Capture the cell that displays the provided text and extract its [X, Y] central coordinate. 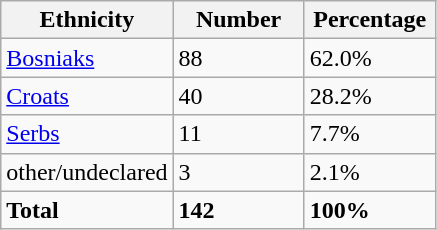
40 [238, 96]
2.1% [370, 172]
other/undeclared [87, 172]
Ethnicity [87, 20]
Number [238, 20]
142 [238, 210]
11 [238, 134]
Bosniaks [87, 58]
Total [87, 210]
Croats [87, 96]
28.2% [370, 96]
3 [238, 172]
Serbs [87, 134]
7.7% [370, 134]
88 [238, 58]
Percentage [370, 20]
100% [370, 210]
62.0% [370, 58]
